Pinpoint the cell where the given text exists, returning its (x, y) midpoint coordinate. 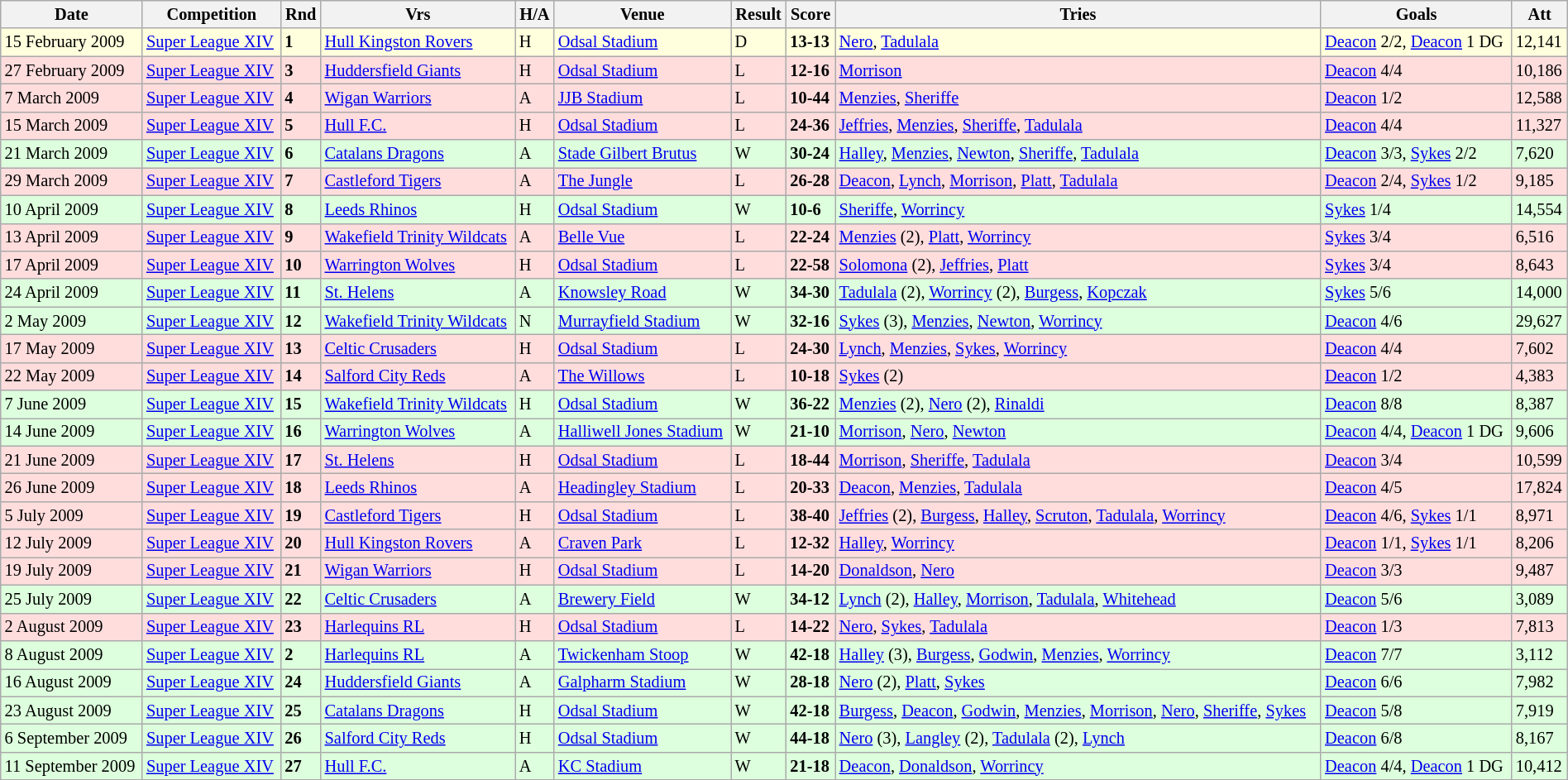
29,627 (1540, 321)
14 June 2009 (71, 432)
8,387 (1540, 404)
Halliwell Jones Stadium (643, 432)
Solomona (2), Jeffries, Platt (1078, 265)
Morrison (1078, 70)
Headingley Stadium (643, 487)
17 April 2009 (71, 265)
30-24 (810, 154)
24 April 2009 (71, 293)
Deacon 2/2, Deacon 1 DG (1416, 42)
Lynch, Menzies, Sykes, Worrincy (1078, 348)
13-13 (810, 42)
10,599 (1540, 460)
Menzies (2), Nero (2), Rinaldi (1078, 404)
27 February 2009 (71, 70)
Knowsley Road (643, 293)
Venue (643, 14)
KC Stadium (643, 766)
Score (810, 14)
34-12 (810, 599)
Jeffries, Menzies, Sheriffe, Tadulala (1078, 126)
27 (301, 766)
44-18 (810, 738)
12 (301, 321)
10 April 2009 (71, 209)
Deacon 6/8 (1416, 738)
14-22 (810, 627)
12,588 (1540, 98)
Tries (1078, 14)
Deacon 5/6 (1416, 599)
10,186 (1540, 70)
Nero, Sykes, Tadulala (1078, 627)
Brewery Field (643, 599)
The Jungle (643, 181)
Menzies (2), Platt, Worrincy (1078, 237)
7,982 (1540, 682)
Donaldson, Nero (1078, 571)
3 (301, 70)
13 (301, 348)
Halley, Worrincy (1078, 543)
7,813 (1540, 627)
21 (301, 571)
6 (301, 154)
Burgess, Deacon, Godwin, Menzies, Morrison, Nero, Sheriffe, Sykes (1078, 711)
Deacon 4/5 (1416, 487)
3,089 (1540, 599)
Goals (1416, 14)
4 (301, 98)
38-40 (810, 515)
Vrs (418, 14)
21-18 (810, 766)
Galpharm Stadium (643, 682)
Jeffries (2), Burgess, Halley, Scruton, Tadulala, Worrincy (1078, 515)
25 (301, 711)
5 July 2009 (71, 515)
32-16 (810, 321)
23 August 2009 (71, 711)
22-24 (810, 237)
34-30 (810, 293)
1 (301, 42)
17 (301, 460)
Lynch (2), Halley, Morrison, Tadulala, Whitehead (1078, 599)
Deacon 7/7 (1416, 654)
20 (301, 543)
7,602 (1540, 348)
7,620 (1540, 154)
Deacon 3/4 (1416, 460)
Sykes (3), Menzies, Newton, Worrincy (1078, 321)
8 (301, 209)
14-20 (810, 571)
Deacon 3/3, Sykes 2/2 (1416, 154)
Rnd (301, 14)
12,141 (1540, 42)
10-44 (810, 98)
Deacon 1/1, Sykes 1/1 (1416, 543)
21 March 2009 (71, 154)
9,606 (1540, 432)
Sykes 5/6 (1416, 293)
16 (301, 432)
19 July 2009 (71, 571)
Deacon, Lynch, Morrison, Platt, Tadulala (1078, 181)
Deacon 4/6 (1416, 321)
6 September 2009 (71, 738)
Morrison, Sheriffe, Tadulala (1078, 460)
15 (301, 404)
19 (301, 515)
11 (301, 293)
15 March 2009 (71, 126)
Deacon 5/8 (1416, 711)
Deacon 3/3 (1416, 571)
Competition (212, 14)
Belle Vue (643, 237)
12-32 (810, 543)
21-10 (810, 432)
7 June 2009 (71, 404)
JJB Stadium (643, 98)
4,383 (1540, 376)
8,643 (1540, 265)
18 (301, 487)
Stade Gilbert Brutus (643, 154)
2 May 2009 (71, 321)
Result (759, 14)
Morrison, Nero, Newton (1078, 432)
17,824 (1540, 487)
23 (301, 627)
Halley (3), Burgess, Godwin, Menzies, Worrincy (1078, 654)
8,206 (1540, 543)
24 (301, 682)
7,919 (1540, 711)
21 June 2009 (71, 460)
Murrayfield Stadium (643, 321)
Nero (2), Platt, Sykes (1078, 682)
29 March 2009 (71, 181)
D (759, 42)
Deacon 6/6 (1416, 682)
36-22 (810, 404)
Date (71, 14)
Tadulala (2), Worrincy (2), Burgess, Kopczak (1078, 293)
22 May 2009 (71, 376)
14 (301, 376)
14,554 (1540, 209)
16 August 2009 (71, 682)
26 (301, 738)
10 (301, 265)
22 (301, 599)
24-36 (810, 126)
Sykes 1/4 (1416, 209)
2 (301, 654)
26-28 (810, 181)
Deacon 8/8 (1416, 404)
Craven Park (643, 543)
The Willows (643, 376)
26 June 2009 (71, 487)
Deacon 2/4, Sykes 1/2 (1416, 181)
18-44 (810, 460)
25 July 2009 (71, 599)
Nero, Tadulala (1078, 42)
11 September 2009 (71, 766)
7 (301, 181)
8 August 2009 (71, 654)
Nero (3), Langley (2), Tadulala (2), Lynch (1078, 738)
24-30 (810, 348)
2 August 2009 (71, 627)
8,167 (1540, 738)
Twickenham Stoop (643, 654)
15 February 2009 (71, 42)
9,487 (1540, 571)
Menzies, Sheriffe (1078, 98)
9,185 (1540, 181)
7 March 2009 (71, 98)
H/A (534, 14)
Halley, Menzies, Newton, Sheriffe, Tadulala (1078, 154)
13 April 2009 (71, 237)
10-6 (810, 209)
Deacon 1/3 (1416, 627)
Sykes (2) (1078, 376)
12-16 (810, 70)
28-18 (810, 682)
14,000 (1540, 293)
12 July 2009 (71, 543)
10,412 (1540, 766)
Deacon 4/6, Sykes 1/1 (1416, 515)
3,112 (1540, 654)
20-33 (810, 487)
17 May 2009 (71, 348)
11,327 (1540, 126)
8,971 (1540, 515)
6,516 (1540, 237)
N (534, 321)
9 (301, 237)
Deacon, Menzies, Tadulala (1078, 487)
Deacon, Donaldson, Worrincy (1078, 766)
Att (1540, 14)
Sheriffe, Worrincy (1078, 209)
10-18 (810, 376)
22-58 (810, 265)
5 (301, 126)
